Return (X, Y) of the center of cell containing provided text 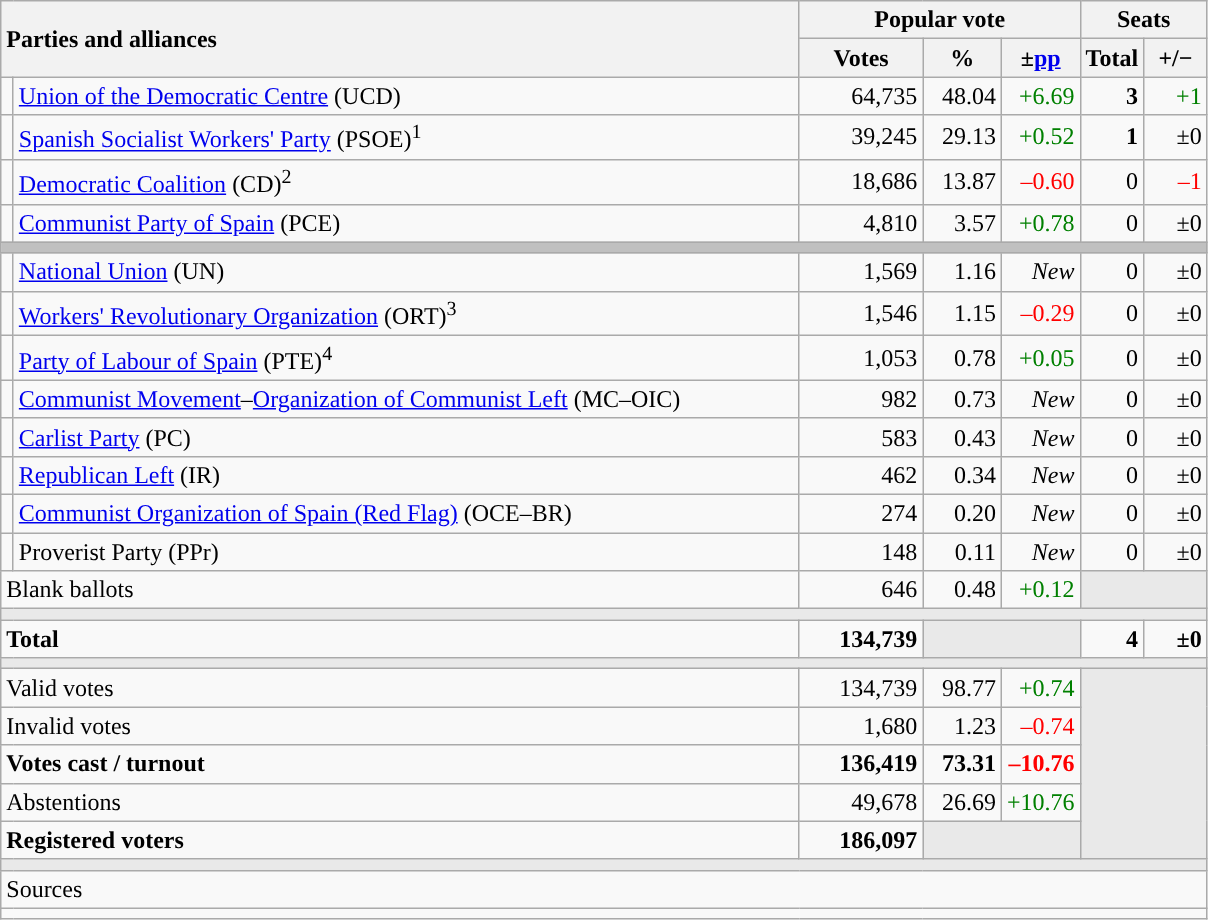
3.57 (962, 223)
462 (861, 475)
Invalid votes (400, 726)
Blank ballots (400, 590)
–10.76 (1040, 764)
0.11 (962, 552)
Spanish Socialist Workers' Party (PSOE)1 (406, 138)
+1 (1176, 96)
+0.78 (1040, 223)
98.77 (962, 688)
0.43 (962, 437)
–1 (1176, 182)
Seats (1144, 20)
4 (1112, 639)
–0.60 (1040, 182)
29.13 (962, 138)
Party of Labour of Spain (PTE)4 (406, 358)
1,546 (861, 314)
Popular vote (940, 20)
4,810 (861, 223)
186,097 (861, 840)
3 (1112, 96)
148 (861, 552)
Democratic Coalition (CD)2 (406, 182)
Votes cast / turnout (400, 764)
+0.05 (1040, 358)
–0.29 (1040, 314)
1,680 (861, 726)
Carlist Party (PC) (406, 437)
136,419 (861, 764)
Communist Organization of Spain (Red Flag) (OCE–BR) (406, 514)
26.69 (962, 802)
1.23 (962, 726)
0.20 (962, 514)
49,678 (861, 802)
1.15 (962, 314)
Communist Party of Spain (PCE) (406, 223)
Parties and alliances (400, 39)
274 (861, 514)
0.48 (962, 590)
39,245 (861, 138)
–0.74 (1040, 726)
48.04 (962, 96)
646 (861, 590)
982 (861, 399)
64,735 (861, 96)
0.78 (962, 358)
13.87 (962, 182)
±pp (1040, 58)
1,569 (861, 272)
+/− (1176, 58)
National Union (UN) (406, 272)
1 (1112, 138)
+6.69 (1040, 96)
Union of the Democratic Centre (UCD) (406, 96)
Registered voters (400, 840)
Votes (861, 58)
+0.74 (1040, 688)
Proverist Party (PPr) (406, 552)
Communist Movement–Organization of Communist Left (MC–OIC) (406, 399)
+0.52 (1040, 138)
Republican Left (IR) (406, 475)
0.73 (962, 399)
+0.12 (1040, 590)
0.34 (962, 475)
73.31 (962, 764)
18,686 (861, 182)
+10.76 (1040, 802)
% (962, 58)
Sources (604, 889)
Valid votes (400, 688)
1.16 (962, 272)
583 (861, 437)
1,053 (861, 358)
Abstentions (400, 802)
Workers' Revolutionary Organization (ORT)3 (406, 314)
